Capture the cell that displays the provided text and extract its (X, Y) central coordinate. 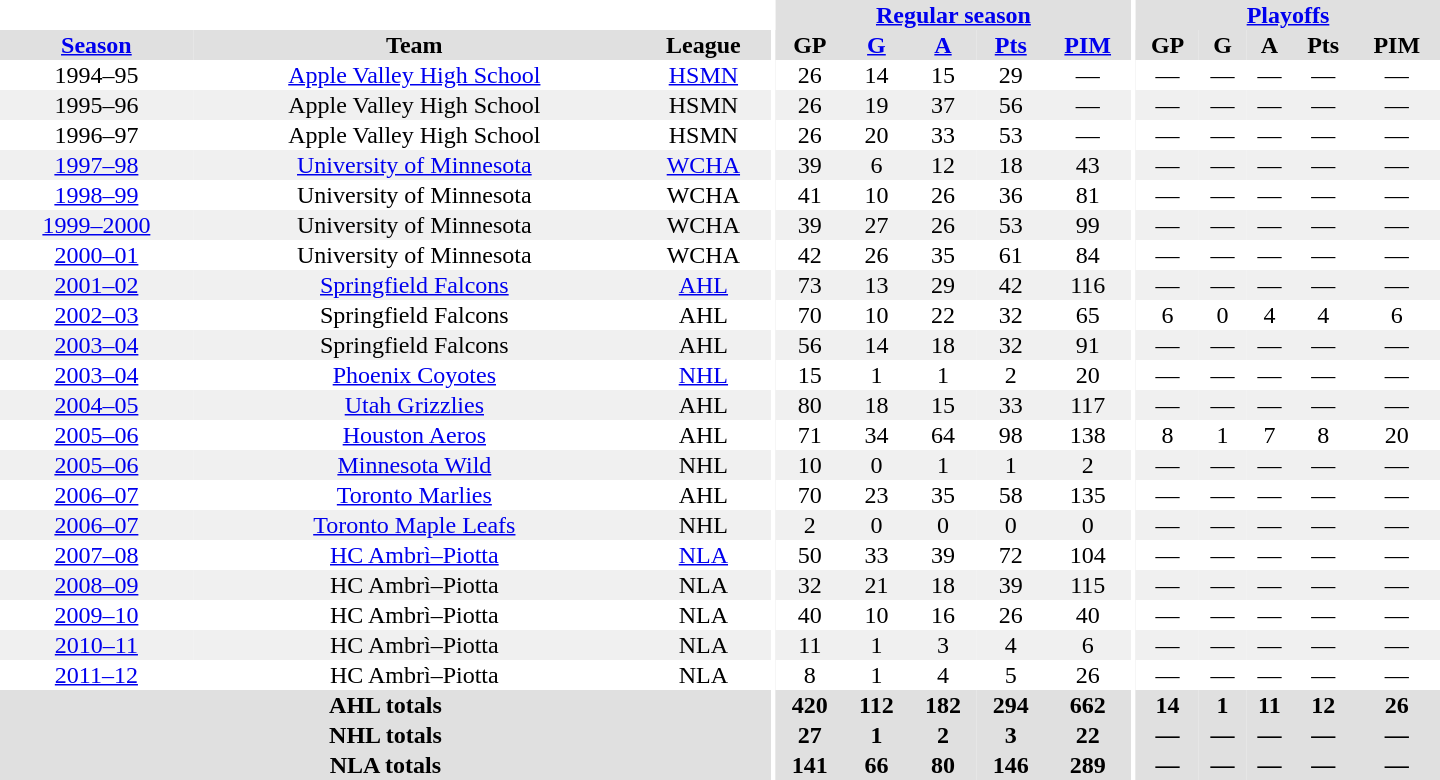
Toronto Marlies (414, 495)
98 (1011, 435)
141 (810, 765)
Houston Aeros (414, 435)
League (704, 45)
1997–98 (96, 165)
7 (1270, 435)
5 (1011, 675)
81 (1088, 195)
1998–99 (96, 195)
43 (1088, 165)
21 (876, 585)
1994–95 (96, 75)
66 (876, 765)
116 (1088, 285)
104 (1088, 555)
84 (1088, 255)
182 (943, 705)
115 (1088, 585)
37 (943, 105)
138 (1088, 435)
23 (876, 495)
289 (1088, 765)
112 (876, 705)
65 (1088, 315)
50 (810, 555)
Phoenix Coyotes (414, 375)
Season (96, 45)
2004–05 (96, 405)
1996–97 (96, 135)
2008–09 (96, 585)
NHL totals (386, 735)
58 (1011, 495)
Toronto Maple Leafs (414, 525)
117 (1088, 405)
Regular season (954, 15)
Team (414, 45)
1999–2000 (96, 225)
662 (1088, 705)
2011–12 (96, 675)
99 (1088, 225)
2010–11 (96, 645)
2001–02 (96, 285)
16 (943, 615)
Minnesota Wild (414, 465)
2007–08 (96, 555)
61 (1011, 255)
19 (876, 105)
420 (810, 705)
294 (1011, 705)
73 (810, 285)
2000–01 (96, 255)
13 (876, 285)
91 (1088, 345)
AHL totals (386, 705)
Playoffs (1288, 15)
72 (1011, 555)
1995–96 (96, 105)
41 (810, 195)
135 (1088, 495)
34 (876, 435)
2009–10 (96, 615)
2002–03 (96, 315)
146 (1011, 765)
Utah Grizzlies (414, 405)
36 (1011, 195)
64 (943, 435)
NLA totals (386, 765)
71 (810, 435)
